Capture the cell that displays the provided text and extract its [X, Y] central coordinate. 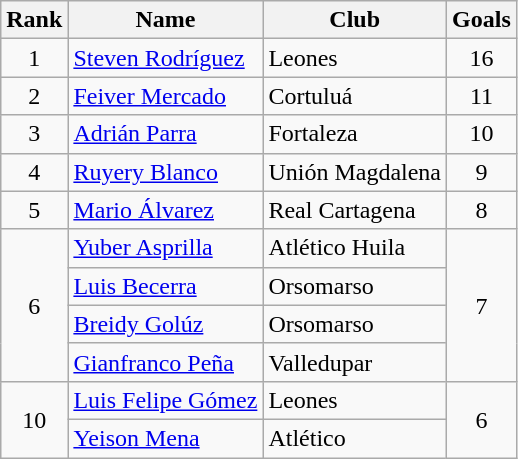
11 [482, 96]
7 [482, 305]
5 [34, 210]
1 [34, 58]
Name [166, 20]
16 [482, 58]
Adrián Parra [166, 134]
Rank [34, 20]
Unión Magdalena [355, 172]
Valledupar [355, 362]
Fortaleza [355, 134]
4 [34, 172]
Steven Rodríguez [166, 58]
Feiver Mercado [166, 96]
2 [34, 96]
Real Cartagena [355, 210]
Cortuluá [355, 96]
3 [34, 134]
Luis Becerra [166, 286]
Ruyery Blanco [166, 172]
Goals [482, 20]
Luis Felipe Gómez [166, 400]
Yeison Mena [166, 438]
Atlético [355, 438]
Atlético Huila [355, 248]
Mario Álvarez [166, 210]
Gianfranco Peña [166, 362]
Club [355, 20]
Yuber Asprilla [166, 248]
8 [482, 210]
Breidy Golúz [166, 324]
9 [482, 172]
